Identify which cell holds the provided text, then report its (X, Y) central coordinate. 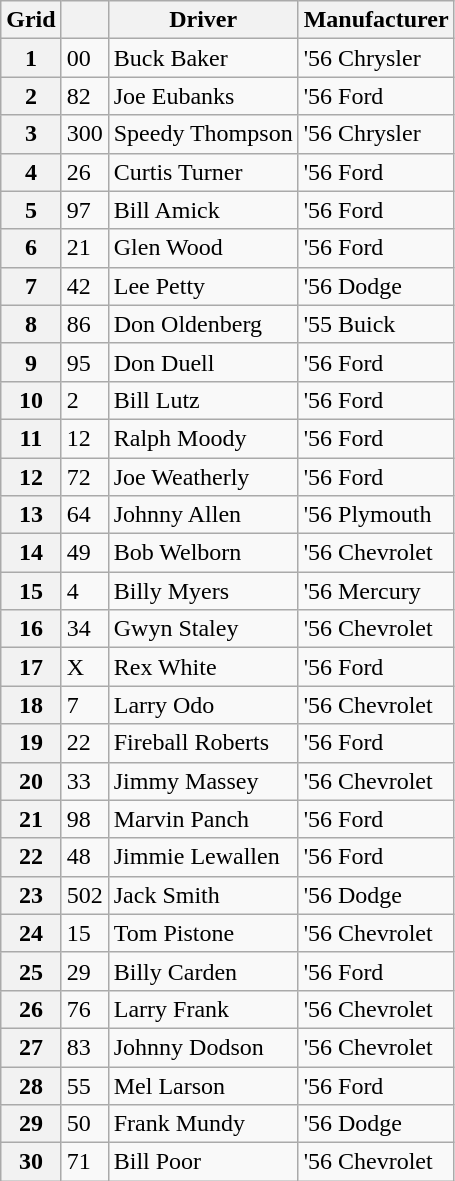
Joe Eubanks (203, 96)
Bob Welborn (203, 553)
1 (31, 58)
Glen Wood (203, 248)
11 (31, 438)
71 (84, 1162)
Bill Amick (203, 210)
33 (84, 781)
Tom Pistone (203, 933)
Jimmy Massey (203, 781)
Jimmie Lewallen (203, 857)
18 (31, 705)
49 (84, 553)
30 (31, 1162)
3 (31, 134)
Ralph Moody (203, 438)
Bill Lutz (203, 400)
'56 Mercury (376, 591)
Manufacturer (376, 20)
Grid (31, 20)
86 (84, 324)
34 (84, 629)
Jack Smith (203, 895)
Lee Petty (203, 286)
8 (31, 324)
Don Duell (203, 362)
97 (84, 210)
5 (31, 210)
Speedy Thompson (203, 134)
28 (31, 1085)
6 (31, 248)
Driver (203, 20)
Johnny Allen (203, 515)
55 (84, 1085)
48 (84, 857)
Bill Poor (203, 1162)
50 (84, 1124)
20 (31, 781)
23 (31, 895)
Rex White (203, 667)
300 (84, 134)
Gwyn Staley (203, 629)
Frank Mundy (203, 1124)
Larry Frank (203, 1009)
Mel Larson (203, 1085)
Don Oldenberg (203, 324)
42 (84, 286)
10 (31, 400)
76 (84, 1009)
72 (84, 477)
502 (84, 895)
Billy Carden (203, 971)
Buck Baker (203, 58)
Joe Weatherly (203, 477)
13 (31, 515)
24 (31, 933)
25 (31, 971)
98 (84, 819)
64 (84, 515)
Marvin Panch (203, 819)
17 (31, 667)
Johnny Dodson (203, 1047)
95 (84, 362)
19 (31, 743)
'56 Plymouth (376, 515)
9 (31, 362)
Larry Odo (203, 705)
16 (31, 629)
Curtis Turner (203, 172)
Billy Myers (203, 591)
'55 Buick (376, 324)
X (84, 667)
Fireball Roberts (203, 743)
82 (84, 96)
27 (31, 1047)
00 (84, 58)
83 (84, 1047)
14 (31, 553)
